Search for the cell housing the specified text and yield its [x, y] center coordinate. 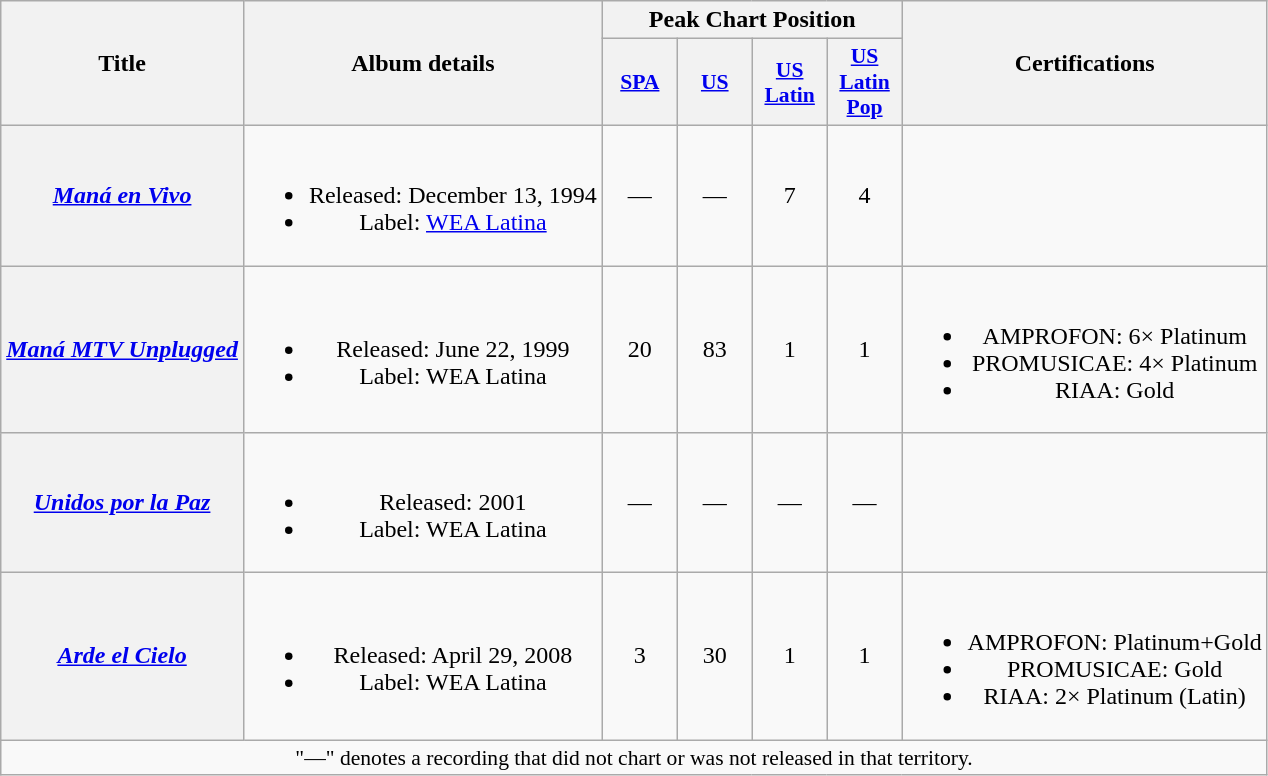
US [714, 82]
3 [640, 656]
4 [864, 195]
30 [714, 656]
20 [640, 350]
Maná MTV Unplugged [122, 350]
Certifications [1084, 64]
"—" denotes a recording that did not chart or was not released in that territory. [634, 758]
Released: December 13, 1994Label: WEA Latina [422, 195]
7 [790, 195]
Released: June 22, 1999Label: WEA Latina [422, 350]
Maná en Vivo [122, 195]
Arde el Cielo [122, 656]
USLatin Pop [864, 82]
AMPROFON: Platinum+GoldPROMUSICAE: GoldRIAA: 2× Platinum (Latin) [1084, 656]
AMPROFON: 6× PlatinumPROMUSICAE: 4× PlatinumRIAA: Gold [1084, 350]
Album details [422, 64]
Peak Chart Position [752, 20]
Released: 2001Label: WEA Latina [422, 503]
Title [122, 64]
Released: April 29, 2008Label: WEA Latina [422, 656]
USLatin [790, 82]
Unidos por la Paz [122, 503]
SPA [640, 82]
83 [714, 350]
